Return the [X, Y] coordinate for the center point of the cell that contains the specified text.  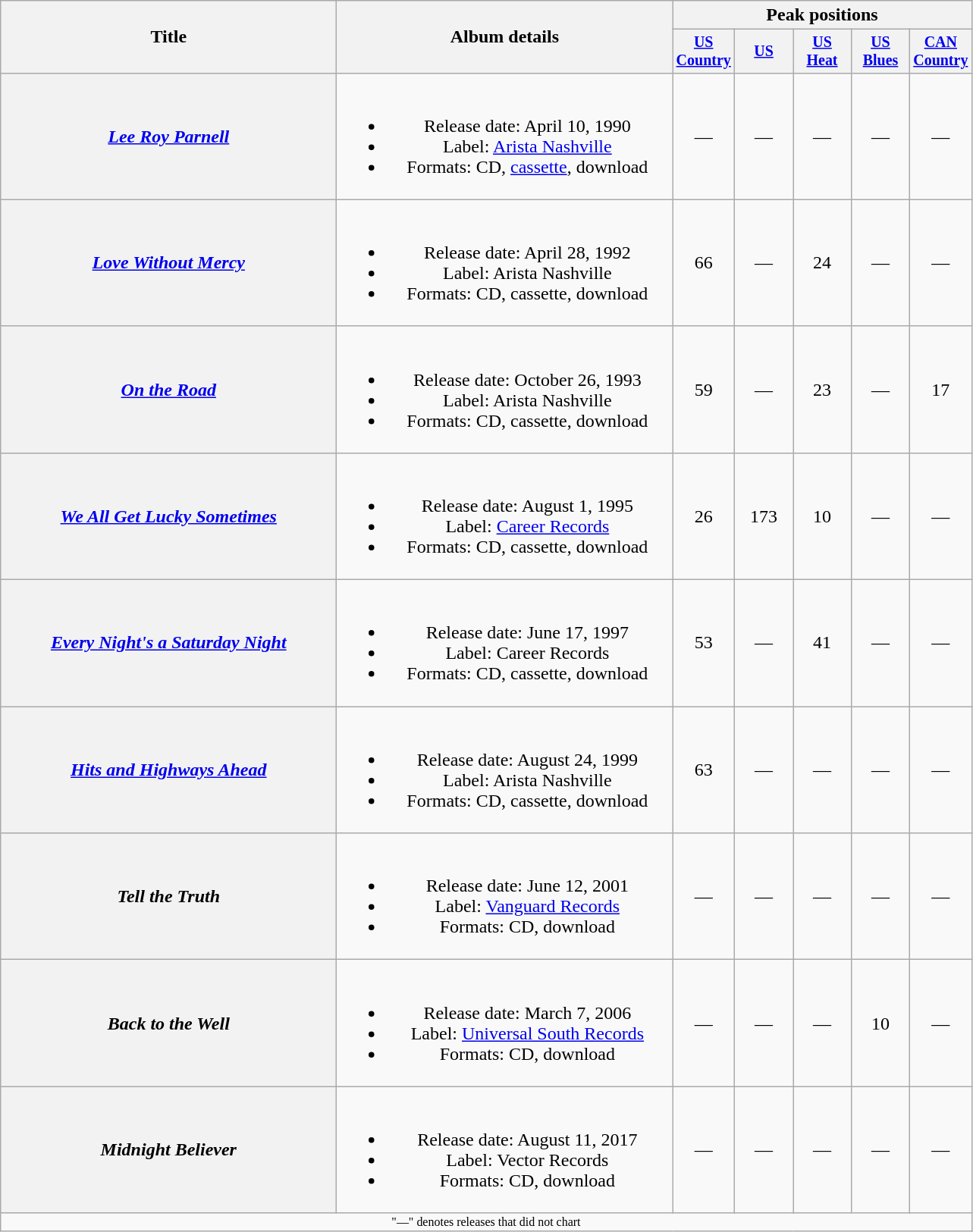
US Blues [880, 52]
Every Night's a Saturday Night [168, 643]
53 [704, 643]
Release date: August 24, 1999Label: Arista NashvilleFormats: CD, cassette, download [505, 770]
Release date: August 1, 1995Label: Career RecordsFormats: CD, cassette, download [505, 516]
Release date: June 17, 1997Label: Career RecordsFormats: CD, cassette, download [505, 643]
59 [704, 390]
Hits and Highways Ahead [168, 770]
23 [822, 390]
24 [822, 262]
26 [704, 516]
US Country [704, 52]
Title [168, 37]
US Heat [822, 52]
Lee Roy Parnell [168, 136]
Back to the Well [168, 1024]
Release date: March 7, 2006Label: Universal South RecordsFormats: CD, download [505, 1024]
Release date: April 10, 1990Label: Arista NashvilleFormats: CD, cassette, download [505, 136]
Love Without Mercy [168, 262]
41 [822, 643]
173 [764, 516]
Peak positions [822, 15]
On the Road [168, 390]
17 [940, 390]
CAN Country [940, 52]
US [764, 52]
We All Get Lucky Sometimes [168, 516]
63 [704, 770]
Album details [505, 37]
Midnight Believer [168, 1149]
"—" denotes releases that did not chart [486, 1222]
66 [704, 262]
Release date: August 11, 2017Label: Vector RecordsFormats: CD, download [505, 1149]
Release date: June 12, 2001Label: Vanguard RecordsFormats: CD, download [505, 896]
Release date: October 26, 1993Label: Arista NashvilleFormats: CD, cassette, download [505, 390]
Release date: April 28, 1992Label: Arista NashvilleFormats: CD, cassette, download [505, 262]
Tell the Truth [168, 896]
